Identify which cell holds the provided text, then report its (X, Y) central coordinate. 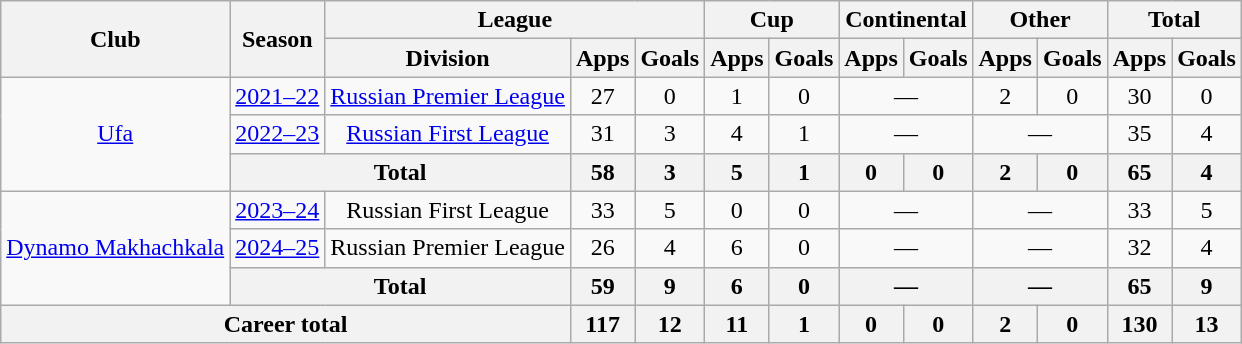
130 (1139, 324)
26 (602, 248)
30 (1139, 96)
Career total (286, 324)
31 (602, 134)
58 (602, 172)
13 (1207, 324)
Ufa (116, 134)
35 (1139, 134)
Club (116, 39)
2024–25 (278, 248)
Division (448, 58)
Other (1040, 20)
117 (602, 324)
2023–24 (278, 210)
32 (1139, 248)
59 (602, 286)
11 (737, 324)
Dynamo Makhachkala (116, 248)
Cup (772, 20)
Season (278, 39)
12 (670, 324)
2021–22 (278, 96)
27 (602, 96)
Continental (906, 20)
League (515, 20)
2022–23 (278, 134)
